Scan for the cell matching the given text and deliver its [x, y] coordinate at center. 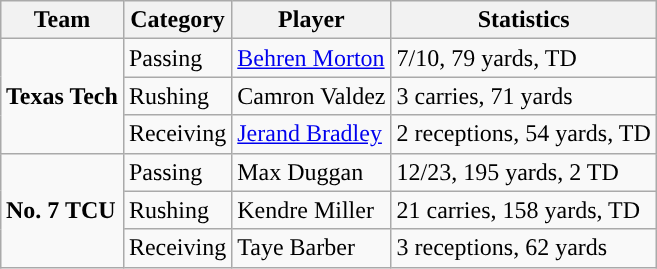
2 receptions, 54 yards, TD [524, 134]
Jerand Bradley [312, 134]
Team [62, 20]
3 carries, 71 yards [524, 96]
Camron Valdez [312, 96]
Texas Tech [62, 96]
7/10, 79 yards, TD [524, 58]
No. 7 TCU [62, 210]
12/23, 195 yards, 2 TD [524, 172]
Taye Barber [312, 248]
Category [177, 20]
21 carries, 158 yards, TD [524, 210]
Player [312, 20]
3 receptions, 62 yards [524, 248]
Kendre Miller [312, 210]
Behren Morton [312, 58]
Statistics [524, 20]
Max Duggan [312, 172]
